Capture the cell that displays the provided text and extract its (X, Y) central coordinate. 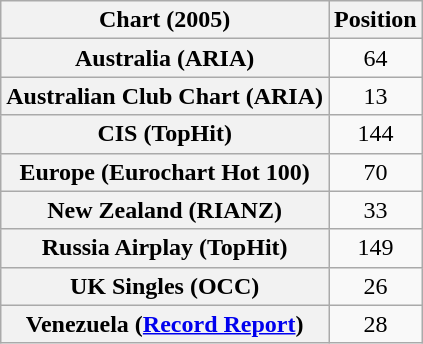
64 (375, 58)
Russia Airplay (TopHit) (165, 248)
Chart (2005) (165, 20)
New Zealand (RIANZ) (165, 210)
13 (375, 96)
Venezuela (Record Report) (165, 324)
UK Singles (OCC) (165, 286)
33 (375, 210)
Europe (Eurochart Hot 100) (165, 172)
144 (375, 134)
CIS (TopHit) (165, 134)
28 (375, 324)
Australia (ARIA) (165, 58)
70 (375, 172)
Australian Club Chart (ARIA) (165, 96)
Position (375, 20)
26 (375, 286)
149 (375, 248)
